Return the [X, Y] coordinate for the center point of the cell that contains the specified text.  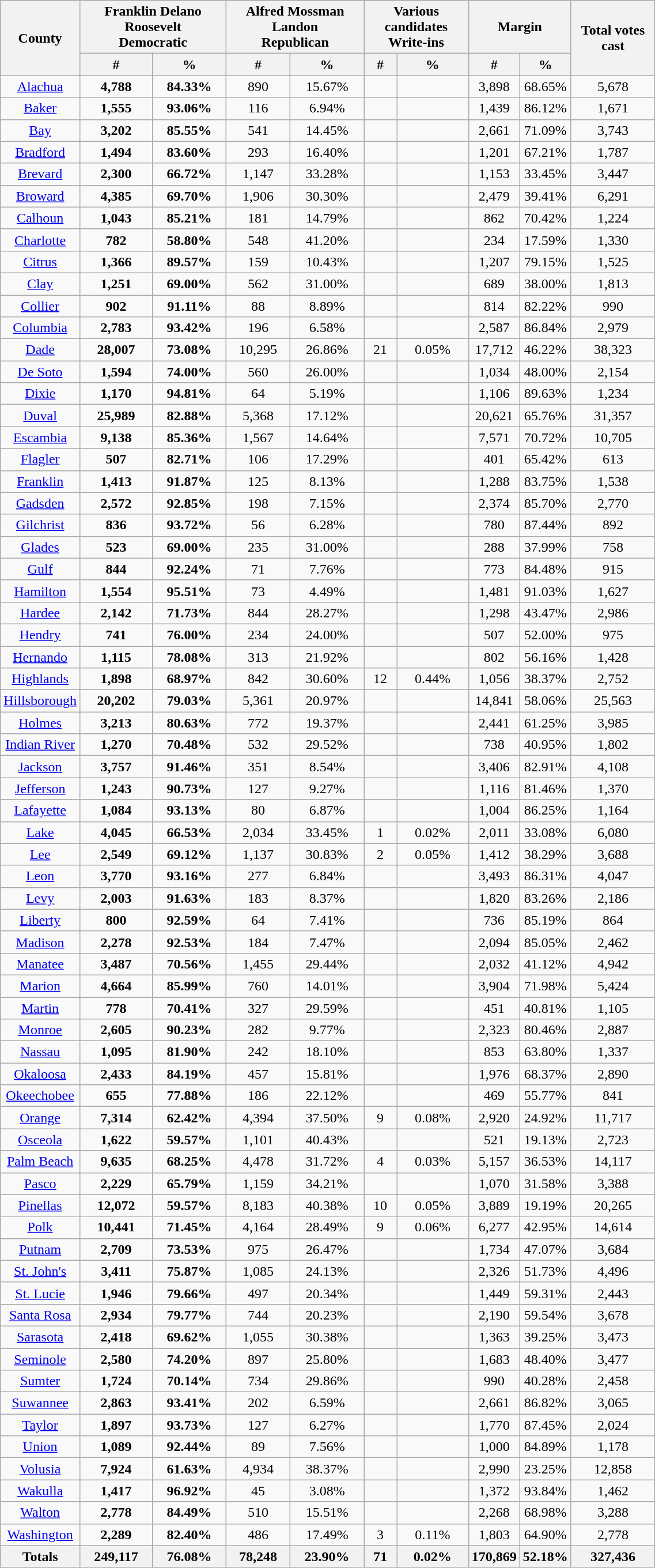
1 [380, 832]
Madison [40, 942]
Glades [40, 547]
6.84% [327, 876]
Martin [40, 1008]
10,295 [258, 350]
1,170 [116, 394]
1,525 [613, 262]
1,462 [613, 1491]
40.38% [327, 1205]
69.70% [190, 196]
Seminole [40, 1359]
2,990 [494, 1469]
15.81% [327, 1074]
74.20% [190, 1359]
14.64% [327, 438]
30.38% [327, 1337]
689 [494, 284]
19.13% [545, 1140]
841 [613, 1096]
17.29% [327, 459]
69.12% [190, 854]
1,116 [494, 789]
2,572 [116, 503]
70.72% [545, 438]
1,898 [116, 679]
75.87% [190, 1271]
39.41% [545, 196]
1,906 [258, 196]
Duval [40, 416]
40.28% [545, 1381]
10,441 [116, 1227]
87.45% [545, 1425]
Dixie [40, 394]
21 [380, 350]
85.55% [190, 130]
183 [258, 898]
4,664 [116, 986]
1,106 [494, 394]
9,138 [116, 438]
Manatee [40, 964]
3,202 [116, 130]
10 [380, 1205]
Broward [40, 196]
3,770 [116, 876]
20.34% [327, 1293]
43.47% [545, 613]
40.81% [545, 1008]
14.79% [327, 218]
78,248 [258, 1556]
30.60% [327, 679]
1,770 [494, 1425]
80.63% [190, 723]
2,186 [613, 898]
Flagler [40, 459]
17.59% [545, 240]
1,085 [258, 1271]
2,979 [613, 328]
1,439 [494, 108]
77.88% [190, 1096]
2,887 [613, 1030]
83.26% [545, 898]
1,105 [613, 1008]
14.45% [327, 130]
864 [613, 920]
327,436 [613, 1556]
30.30% [327, 196]
69.62% [190, 1337]
20,265 [613, 1205]
2,443 [613, 1293]
Columbia [40, 328]
73 [258, 591]
2,752 [613, 679]
85.21% [190, 218]
87.44% [545, 525]
Alachua [40, 86]
1,270 [116, 745]
10.43% [327, 262]
915 [613, 569]
4,164 [258, 1227]
6,291 [613, 196]
814 [494, 306]
1,412 [494, 854]
Santa Rosa [40, 1315]
2,374 [494, 503]
4,478 [258, 1162]
76.08% [190, 1556]
73.08% [190, 350]
St. Lucie [40, 1293]
457 [258, 1074]
15.51% [327, 1513]
1,137 [258, 854]
68.37% [545, 1074]
8.13% [327, 481]
Walton [40, 1513]
31,357 [613, 416]
3 [380, 1535]
1,449 [494, 1293]
56 [258, 525]
70.42% [545, 218]
76.00% [190, 635]
Gulf [40, 569]
86.12% [545, 108]
84.49% [190, 1513]
3,743 [613, 130]
29.44% [327, 964]
Gadsden [40, 503]
2,300 [116, 174]
Charlotte [40, 240]
82.71% [190, 459]
Monroe [40, 1030]
74.00% [190, 372]
2,323 [494, 1030]
8.54% [327, 767]
23.25% [545, 1469]
Taylor [40, 1425]
3,904 [494, 986]
45 [258, 1491]
2,094 [494, 942]
Lake [40, 832]
93.13% [190, 811]
469 [494, 1096]
2,479 [494, 196]
68.98% [545, 1513]
778 [116, 1008]
Jackson [40, 767]
327 [258, 1008]
613 [613, 459]
7.41% [327, 920]
28.27% [327, 613]
1,043 [116, 218]
Nassau [40, 1052]
86.84% [545, 328]
401 [494, 459]
Lafayette [40, 811]
2,024 [613, 1425]
0.03% [432, 1162]
82.40% [190, 1535]
5,678 [613, 86]
760 [258, 986]
Franklin [40, 481]
17.12% [327, 416]
9.77% [327, 1030]
1,734 [494, 1249]
11,717 [613, 1118]
55.77% [545, 1096]
562 [258, 284]
451 [494, 1008]
St. John's [40, 1271]
3,213 [116, 723]
2,418 [116, 1337]
196 [258, 328]
836 [116, 525]
91.11% [190, 306]
6.94% [327, 108]
1,330 [613, 240]
Union [40, 1447]
86.31% [545, 876]
3,447 [613, 174]
7,924 [116, 1469]
897 [258, 1359]
61.25% [545, 723]
94.81% [190, 394]
3,684 [613, 1249]
96.92% [190, 1491]
486 [258, 1535]
Escambia [40, 438]
3,493 [494, 876]
800 [116, 920]
1,115 [116, 657]
6.27% [327, 1425]
38.29% [545, 854]
4,496 [613, 1271]
Polk [40, 1227]
25,563 [613, 701]
106 [258, 459]
1,567 [258, 438]
58.80% [190, 240]
67.21% [545, 152]
2,986 [613, 613]
1,594 [116, 372]
655 [116, 1096]
14,614 [613, 1227]
Hamilton [40, 591]
68.25% [190, 1162]
497 [258, 1293]
83.60% [190, 152]
89 [258, 1447]
52.00% [545, 635]
890 [258, 86]
1,164 [613, 811]
902 [116, 306]
Hendry [40, 635]
59.54% [545, 1315]
93.73% [190, 1425]
3,477 [613, 1359]
3,898 [494, 86]
38,323 [613, 350]
65.76% [545, 416]
47.07% [545, 1249]
3,757 [116, 767]
159 [258, 262]
42.95% [545, 1227]
1,787 [613, 152]
1,671 [613, 108]
18.10% [327, 1052]
4,394 [258, 1118]
3,411 [116, 1271]
4 [380, 1162]
3,065 [613, 1403]
288 [494, 547]
89.57% [190, 262]
38.00% [545, 284]
91.03% [545, 591]
738 [494, 745]
1,803 [494, 1535]
93.72% [190, 525]
65.79% [190, 1183]
2,326 [494, 1271]
351 [258, 767]
1,455 [258, 964]
93.84% [545, 1491]
282 [258, 1030]
4,942 [613, 964]
782 [116, 240]
79.15% [545, 262]
Liberty [40, 920]
86.25% [545, 811]
34.21% [327, 1183]
521 [494, 1140]
1,481 [494, 591]
1,178 [613, 1447]
548 [258, 240]
5,361 [258, 701]
56.16% [545, 657]
510 [258, 1513]
802 [494, 657]
773 [494, 569]
79.03% [190, 701]
3.08% [327, 1491]
9,635 [116, 1162]
Volusia [40, 1469]
1,070 [494, 1183]
6.59% [327, 1403]
2,433 [116, 1074]
4,047 [613, 876]
772 [258, 723]
2,462 [613, 942]
3,985 [613, 723]
2,278 [116, 942]
20,202 [116, 701]
Lee [40, 854]
79.77% [190, 1315]
84.48% [545, 569]
12,072 [116, 1205]
48.00% [545, 372]
1,724 [116, 1381]
6.87% [327, 811]
Indian River [40, 745]
1,627 [613, 591]
2,863 [116, 1403]
81.46% [545, 789]
1,298 [494, 613]
1,897 [116, 1425]
1,802 [613, 745]
1,243 [116, 789]
10,705 [613, 438]
63.80% [545, 1052]
Bradford [40, 152]
70.41% [190, 1008]
92.59% [190, 920]
68.65% [545, 86]
198 [258, 503]
741 [116, 635]
4.49% [327, 591]
1,095 [116, 1052]
Totals [40, 1556]
6,080 [613, 832]
1,946 [116, 1293]
6.28% [327, 525]
91.63% [190, 898]
1,034 [494, 372]
7.47% [327, 942]
1,363 [494, 1337]
2,229 [116, 1183]
1,538 [613, 481]
1,413 [116, 481]
242 [258, 1052]
2,154 [613, 372]
78.08% [190, 657]
29.59% [327, 1008]
70.48% [190, 745]
80 [258, 811]
29.86% [327, 1381]
20.97% [327, 701]
93.06% [190, 108]
85.19% [545, 920]
5,368 [258, 416]
61.63% [190, 1469]
736 [494, 920]
23.90% [327, 1556]
Highlands [40, 679]
Okaloosa [40, 1074]
92.44% [190, 1447]
116 [258, 108]
1,820 [494, 898]
2,190 [494, 1315]
1,370 [613, 789]
Various candidatesWrite-ins [417, 27]
70.56% [190, 964]
3,688 [613, 854]
313 [258, 657]
Marion [40, 986]
25,989 [116, 416]
16.40% [327, 152]
64.90% [545, 1535]
48.40% [545, 1359]
0.08% [432, 1118]
91.87% [190, 481]
66.72% [190, 174]
26.47% [327, 1249]
Dade [40, 350]
235 [258, 547]
25.80% [327, 1359]
7,571 [494, 438]
2,605 [116, 1030]
862 [494, 218]
17,712 [494, 350]
758 [613, 547]
73.53% [190, 1249]
1,683 [494, 1359]
Pasco [40, 1183]
1,153 [494, 174]
4,385 [116, 196]
186 [258, 1096]
4,934 [258, 1469]
Clay [40, 284]
Hillsborough [40, 701]
41.20% [327, 240]
90.73% [190, 789]
842 [258, 679]
Gilchrist [40, 525]
33.08% [545, 832]
37.50% [327, 1118]
Washington [40, 1535]
26.86% [327, 350]
853 [494, 1052]
2,289 [116, 1535]
Hernando [40, 657]
Alfred Mossman LandonRepublican [295, 27]
Suwannee [40, 1403]
Wakulla [40, 1491]
82.88% [190, 416]
22.12% [327, 1096]
2,458 [613, 1381]
66.53% [190, 832]
Osceola [40, 1140]
1,813 [613, 284]
Levy [40, 898]
2,011 [494, 832]
541 [258, 130]
70.14% [190, 1381]
5,157 [494, 1162]
744 [258, 1315]
Total votes cast [613, 38]
33.28% [327, 174]
14,117 [613, 1162]
29.52% [327, 745]
26.00% [327, 372]
6.58% [327, 328]
20.23% [327, 1315]
1,288 [494, 481]
202 [258, 1403]
86.82% [545, 1403]
1,207 [494, 262]
2,441 [494, 723]
82.22% [545, 306]
3,487 [116, 964]
28.49% [327, 1227]
71.45% [190, 1227]
8.89% [327, 306]
Leon [40, 876]
2,890 [613, 1074]
780 [494, 525]
Franklin Delano RooseveltDemocratic [153, 27]
Putnam [40, 1249]
892 [613, 525]
Orange [40, 1118]
71.09% [545, 130]
4,788 [116, 86]
2,770 [613, 503]
79.66% [190, 1293]
Jefferson [40, 789]
Bay [40, 130]
36.53% [545, 1162]
1,234 [613, 394]
2 [380, 854]
85.99% [190, 986]
90.23% [190, 1030]
2,723 [613, 1140]
7.76% [327, 569]
31.58% [545, 1183]
1,417 [116, 1491]
92.85% [190, 503]
20,621 [494, 416]
3,889 [494, 1205]
84.89% [545, 1447]
3,678 [613, 1315]
Holmes [40, 723]
92.53% [190, 942]
734 [258, 1381]
1,000 [494, 1447]
71.73% [190, 613]
84.33% [190, 86]
3,406 [494, 767]
1,976 [494, 1074]
2,032 [494, 964]
8,183 [258, 1205]
2,580 [116, 1359]
1,004 [494, 811]
37.99% [545, 547]
40.43% [327, 1140]
2,920 [494, 1118]
2,034 [258, 832]
95.51% [190, 591]
14,841 [494, 701]
184 [258, 942]
293 [258, 152]
24.92% [545, 1118]
De Soto [40, 372]
5,424 [613, 986]
2,549 [116, 854]
1,147 [258, 174]
125 [258, 481]
4,045 [116, 832]
0.11% [432, 1535]
24.00% [327, 635]
1,224 [613, 218]
89.63% [545, 394]
85.70% [545, 503]
12,858 [613, 1469]
181 [258, 218]
523 [116, 547]
41.12% [545, 964]
71.98% [545, 986]
Brevard [40, 174]
2,709 [116, 1249]
12 [380, 679]
52.18% [545, 1556]
68.97% [190, 679]
19.37% [327, 723]
1,428 [613, 657]
1,159 [258, 1183]
1,622 [116, 1140]
1,201 [494, 152]
62.42% [190, 1118]
1,554 [116, 591]
2,268 [494, 1513]
Hardee [40, 613]
15.67% [327, 86]
County [40, 38]
1,337 [613, 1052]
2,934 [116, 1315]
2,003 [116, 898]
84.19% [190, 1074]
1,366 [116, 262]
4,108 [613, 767]
Collier [40, 306]
Pinellas [40, 1205]
92.24% [190, 569]
2,587 [494, 328]
81.90% [190, 1052]
532 [258, 745]
Palm Beach [40, 1162]
40.95% [545, 745]
249,117 [116, 1556]
3,473 [613, 1337]
28,007 [116, 350]
Sumter [40, 1381]
1,089 [116, 1447]
1,494 [116, 152]
82.91% [545, 767]
14.01% [327, 986]
1,251 [116, 284]
80.46% [545, 1030]
51.73% [545, 1271]
Baker [40, 108]
0.06% [432, 1227]
1,084 [116, 811]
39.25% [545, 1337]
9.27% [327, 789]
1,055 [258, 1337]
1,056 [494, 679]
65.42% [545, 459]
5.19% [327, 394]
2,783 [116, 328]
0.44% [432, 679]
3,288 [613, 1513]
8.37% [327, 898]
30.83% [327, 854]
91.46% [190, 767]
Okeechobee [40, 1096]
1,372 [494, 1491]
3,388 [613, 1183]
170,869 [494, 1556]
Calhoun [40, 218]
88 [258, 306]
1,101 [258, 1140]
560 [258, 372]
93.41% [190, 1403]
Citrus [40, 262]
Sarasota [40, 1337]
31.72% [327, 1162]
59.31% [545, 1293]
7,314 [116, 1118]
21.92% [327, 657]
46.22% [545, 350]
85.36% [190, 438]
85.05% [545, 942]
83.75% [545, 481]
24.13% [327, 1271]
7.15% [327, 503]
Margin [520, 27]
1,555 [116, 108]
6,277 [494, 1227]
2,142 [116, 613]
93.42% [190, 328]
19.19% [545, 1205]
17.49% [327, 1535]
93.16% [190, 876]
277 [258, 876]
58.06% [545, 701]
7.56% [327, 1447]
